Identify which cell holds the provided text, then report its [x, y] central coordinate. 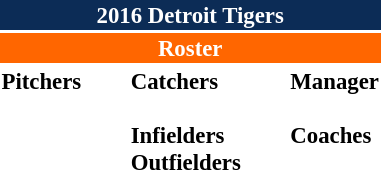
2016 Detroit Tigers [190, 15]
Roster [190, 48]
